Provide the (x, y) coordinate of the cell's center where the given text is located.  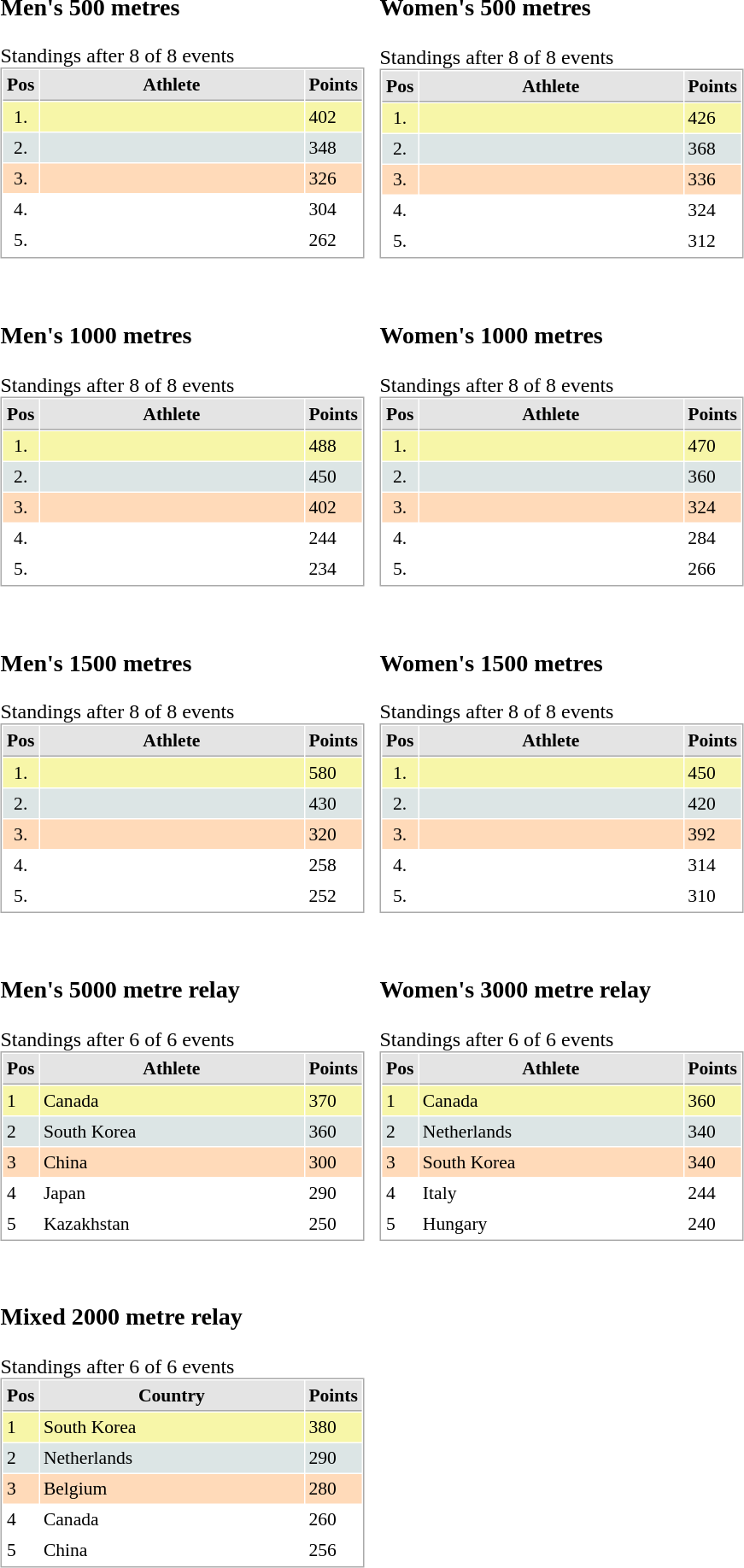
260 (333, 1519)
314 (712, 865)
240 (712, 1223)
Japan (171, 1192)
262 (333, 240)
488 (333, 446)
256 (333, 1550)
266 (712, 569)
426 (712, 118)
Hungary (550, 1223)
430 (333, 804)
Country (171, 1396)
470 (712, 446)
258 (333, 865)
252 (333, 896)
420 (712, 804)
380 (333, 1427)
250 (333, 1223)
580 (333, 773)
312 (712, 241)
280 (333, 1489)
310 (712, 896)
300 (333, 1161)
234 (333, 569)
326 (333, 178)
320 (333, 834)
392 (712, 834)
348 (333, 148)
368 (712, 149)
Kazakhstan (171, 1223)
Belgium (171, 1489)
370 (333, 1100)
284 (712, 538)
336 (712, 179)
304 (333, 209)
Italy (550, 1192)
